For the text-containing cell, return its midpoint in [x, y] coordinate format. 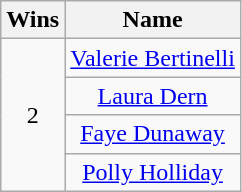
Laura Dern [153, 96]
Faye Dunaway [153, 134]
2 [33, 115]
Name [153, 20]
Wins [33, 20]
Valerie Bertinelli [153, 58]
Polly Holliday [153, 172]
